Locate the cell with the specified text and output its [X, Y] center coordinate. 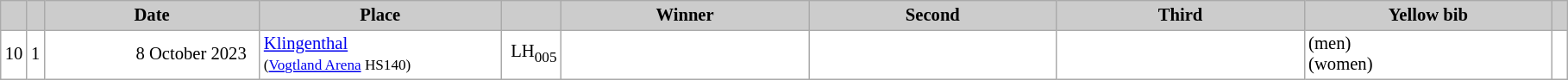
Yellow bib [1428, 15]
Place [380, 15]
10 [14, 54]
Winner [685, 15]
Klingenthal(Vogtland Arena HS140) [380, 54]
(men) (women) [1428, 54]
1 [35, 54]
Second [933, 15]
Date [152, 15]
LH005 [531, 54]
Third [1180, 15]
8 October 2023 [152, 54]
